Output the (x, y) coordinate of the center of the cell containing the given text.  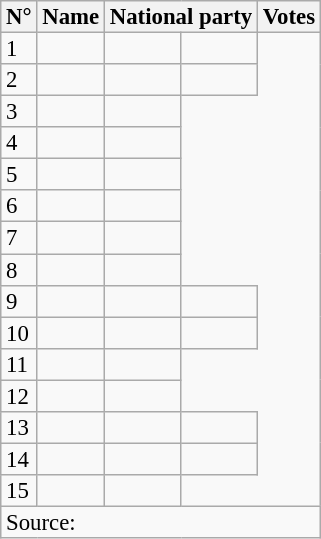
4 (19, 143)
N° (19, 17)
Votes (288, 17)
3 (19, 112)
Name (71, 17)
9 (19, 301)
13 (19, 428)
15 (19, 491)
Source: (161, 522)
8 (19, 270)
2 (19, 80)
5 (19, 175)
11 (19, 364)
7 (19, 238)
1 (19, 49)
6 (19, 206)
National party (180, 17)
14 (19, 459)
10 (19, 333)
12 (19, 396)
